Provide the [X, Y] coordinate of the cell's center where the given text is located.  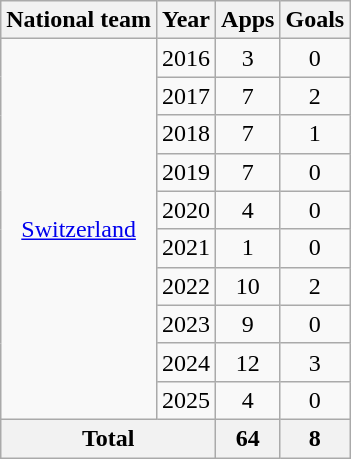
9 [248, 324]
2021 [186, 248]
Year [186, 20]
2017 [186, 96]
64 [248, 438]
National team [79, 20]
2016 [186, 58]
2023 [186, 324]
2018 [186, 134]
Goals [315, 20]
8 [315, 438]
10 [248, 286]
Switzerland [79, 230]
2025 [186, 400]
Total [108, 438]
Apps [248, 20]
12 [248, 362]
2019 [186, 172]
2022 [186, 286]
2020 [186, 210]
2024 [186, 362]
